For the text-containing cell, return its midpoint in [x, y] coordinate format. 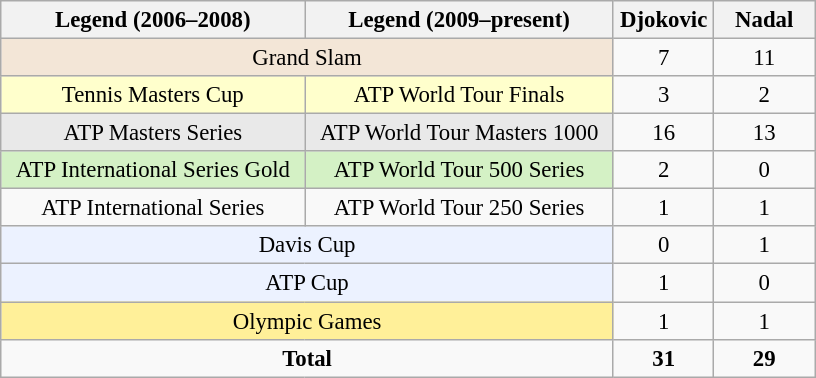
ATP World Tour 250 Series [459, 208]
ATP Cup [308, 283]
Legend (2009–present) [459, 20]
ATP International Series [153, 208]
Olympic Games [308, 321]
13 [764, 133]
Djokovic [664, 20]
16 [664, 133]
ATP International Series Gold [153, 170]
31 [664, 358]
Grand Slam [308, 58]
29 [764, 358]
Legend (2006–2008) [153, 20]
Total [308, 358]
7 [664, 58]
11 [764, 58]
ATP Masters Series [153, 133]
ATP World Tour Finals [459, 95]
Nadal [764, 20]
Davis Cup [308, 245]
ATP World Tour 500 Series [459, 170]
Tennis Masters Cup [153, 95]
3 [664, 95]
ATP World Tour Masters 1000 [459, 133]
